Identify which cell holds the provided text, then report its (x, y) central coordinate. 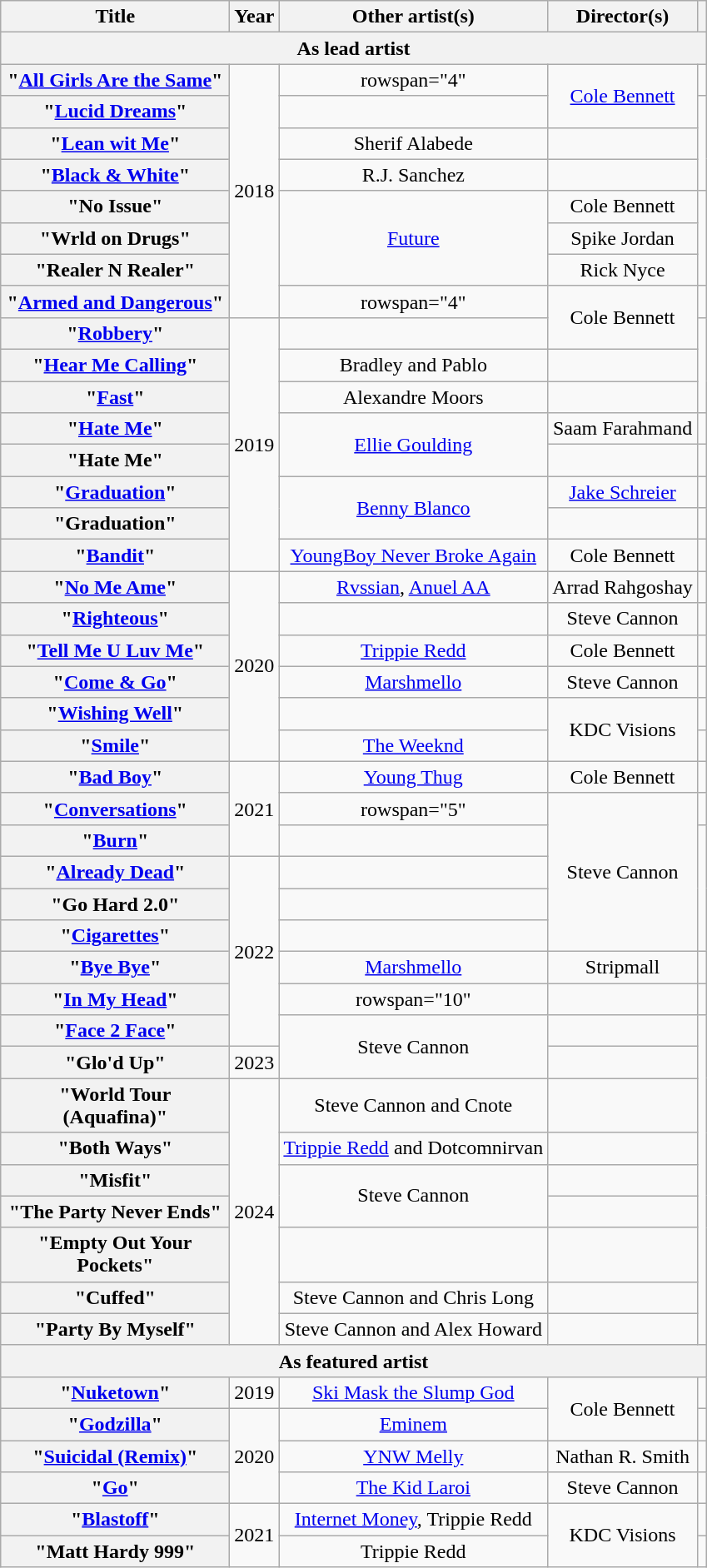
2024 (255, 1212)
"The Party Never Ends" (115, 1212)
Alexandre Moors (413, 397)
Arrad Rahgoshay (623, 587)
"Fast" (115, 397)
"Go" (115, 1488)
"Already Dead" (115, 872)
"Go Hard 2.0" (115, 903)
"Empty Out Your Pockets" (115, 1254)
"Bad Boy" (115, 777)
"Both Ways" (115, 1148)
"Misfit" (115, 1180)
Internet Money, Trippie Redd (413, 1520)
"Lucid Dreams" (115, 112)
"Smile" (115, 745)
2022 (255, 951)
"Realer N Realer" (115, 270)
"Matt Hardy 999" (115, 1551)
Other artist(s) (413, 17)
rowspan="5" (413, 809)
Trippie Redd and Dotcomnirvan (413, 1148)
"No Me Ame" (115, 587)
Steve Cannon and Cnote (413, 1106)
"Come & Go" (115, 682)
Rvssian, Anuel AA (413, 587)
Stripmall (623, 968)
Jake Schreier (623, 492)
Ellie Goulding (413, 445)
Bradley and Pablo (413, 365)
The Weeknd (413, 745)
"Bandit" (115, 555)
Sherif Alabede (413, 143)
As lead artist (354, 48)
Nathan R. Smith (623, 1456)
"Tell Me U Luv Me" (115, 650)
"Cuffed" (115, 1297)
Spike Jordan (623, 238)
Title (115, 17)
2023 (255, 1063)
"Blastoff" (115, 1520)
"Wrld on Drugs" (115, 238)
"Lean wit Me" (115, 143)
"All Girls Are the Same" (115, 80)
"Party By Myself" (115, 1329)
Year (255, 17)
"In My Head" (115, 999)
"Cigarettes" (115, 936)
"Face 2 Face" (115, 1031)
"Glo'd Up" (115, 1063)
As featured artist (354, 1361)
"Armed and Dangerous" (115, 301)
YoungBoy Never Broke Again (413, 555)
Rick Nyce (623, 270)
rowspan="10" (413, 999)
R.J. Sanchez (413, 175)
"Robbery" (115, 333)
"World Tour (Aquafina)" (115, 1106)
"Godzilla" (115, 1424)
"Wishing Well" (115, 714)
"Black & White" (115, 175)
"Suicidal (Remix)" (115, 1456)
"Bye Bye" (115, 968)
Saam Farahmand (623, 429)
"Righteous" (115, 619)
Ski Mask the Slump God (413, 1392)
"Hear Me Calling" (115, 365)
Future (413, 238)
Steve Cannon and Chris Long (413, 1297)
Young Thug (413, 777)
"Nuketown" (115, 1392)
Director(s) (623, 17)
"Conversations" (115, 809)
"No Issue" (115, 207)
2018 (255, 191)
Steve Cannon and Alex Howard (413, 1329)
Benny Blanco (413, 508)
Eminem (413, 1424)
The Kid Laroi (413, 1488)
"Burn" (115, 840)
YNW Melly (413, 1456)
